Determine the (x, y) coordinate at the center of the cell enclosing the given text.  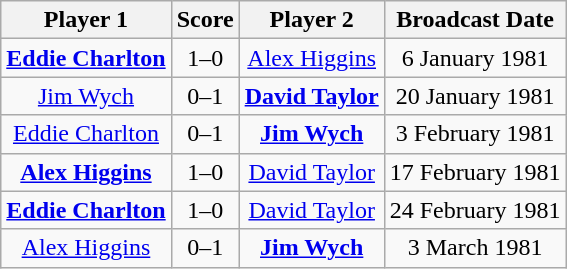
Player 1 (86, 20)
17 February 1981 (475, 172)
Score (205, 20)
3 February 1981 (475, 134)
Player 2 (312, 20)
20 January 1981 (475, 96)
6 January 1981 (475, 58)
3 March 1981 (475, 248)
Broadcast Date (475, 20)
24 February 1981 (475, 210)
